Return [X, Y] of the center of cell containing provided text 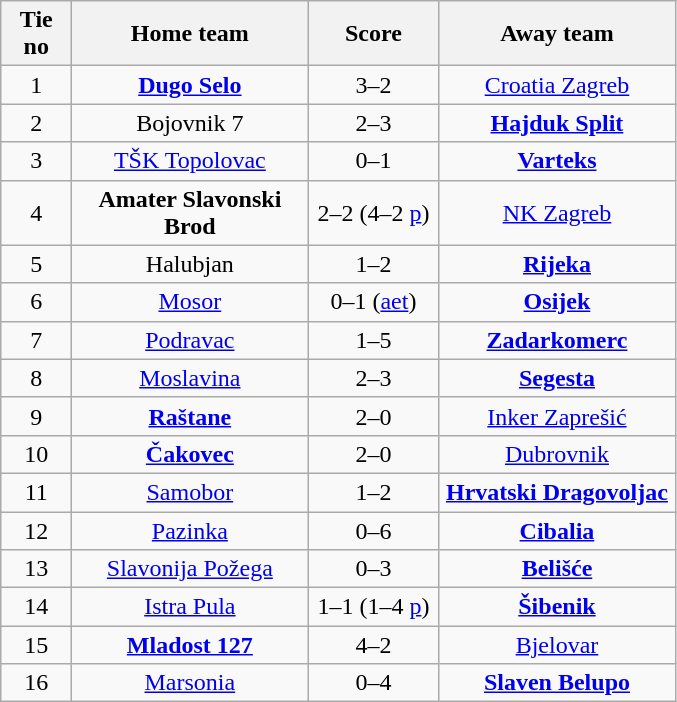
Slavonija Požega [190, 569]
0–1 (aet) [374, 302]
Mosor [190, 302]
0–4 [374, 683]
Tie no [36, 34]
2–2 (4–2 p) [374, 212]
Zadarkomerc [557, 340]
16 [36, 683]
1–1 (1–4 p) [374, 607]
Amater Slavonski Brod [190, 212]
Mladost 127 [190, 645]
Away team [557, 34]
4 [36, 212]
3–2 [374, 85]
3 [36, 161]
9 [36, 416]
2 [36, 123]
Osijek [557, 302]
14 [36, 607]
Hajduk Split [557, 123]
Dubrovnik [557, 454]
13 [36, 569]
Raštane [190, 416]
0–1 [374, 161]
Segesta [557, 378]
4–2 [374, 645]
Šibenik [557, 607]
Čakovec [190, 454]
TŠK Topolovac [190, 161]
Belišće [557, 569]
Cibalia [557, 531]
12 [36, 531]
7 [36, 340]
Rijeka [557, 264]
Slaven Belupo [557, 683]
Bojovnik 7 [190, 123]
Samobor [190, 492]
15 [36, 645]
Marsonia [190, 683]
10 [36, 454]
Dugo Selo [190, 85]
Home team [190, 34]
0–6 [374, 531]
Score [374, 34]
Croatia Zagreb [557, 85]
1 [36, 85]
Varteks [557, 161]
5 [36, 264]
Pazinka [190, 531]
Moslavina [190, 378]
Inker Zaprešić [557, 416]
Istra Pula [190, 607]
8 [36, 378]
Halubjan [190, 264]
11 [36, 492]
1–5 [374, 340]
Hrvatski Dragovoljac [557, 492]
6 [36, 302]
Bjelovar [557, 645]
Podravac [190, 340]
0–3 [374, 569]
NK Zagreb [557, 212]
